Return [x, y] of the center of cell containing provided text 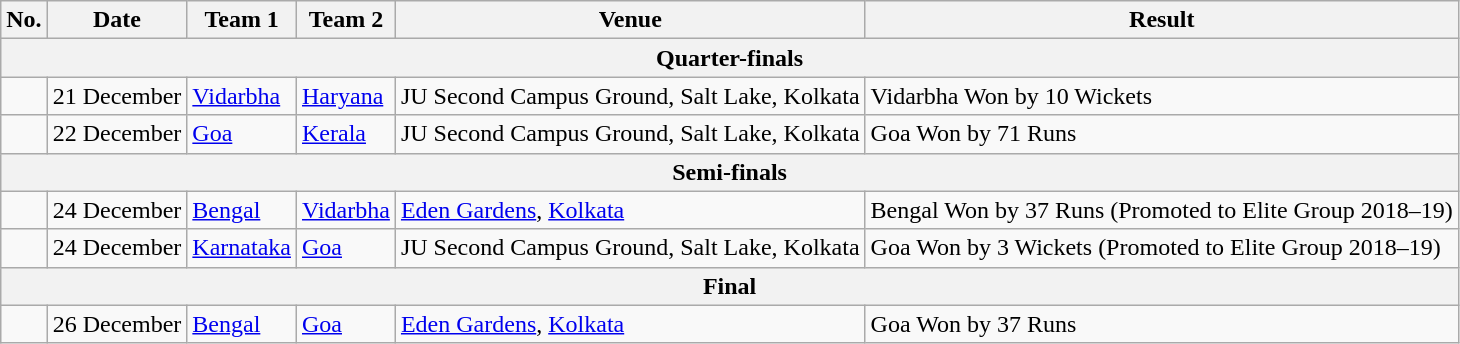
21 December [117, 96]
Date [117, 20]
22 December [117, 134]
Vidarbha Won by 10 Wickets [1162, 96]
Quarter-finals [730, 58]
Team 2 [346, 20]
Goa Won by 3 Wickets (Promoted to Elite Group 2018–19) [1162, 248]
Goa Won by 37 Runs [1162, 324]
Final [730, 286]
Kerala [346, 134]
26 December [117, 324]
No. [24, 20]
Bengal Won by 37 Runs (Promoted to Elite Group 2018–19) [1162, 210]
Semi-finals [730, 172]
Team 1 [242, 20]
Haryana [346, 96]
Goa Won by 71 Runs [1162, 134]
Venue [630, 20]
Karnataka [242, 248]
Result [1162, 20]
